Pinpoint the cell where the given text exists, returning its [X, Y] midpoint coordinate. 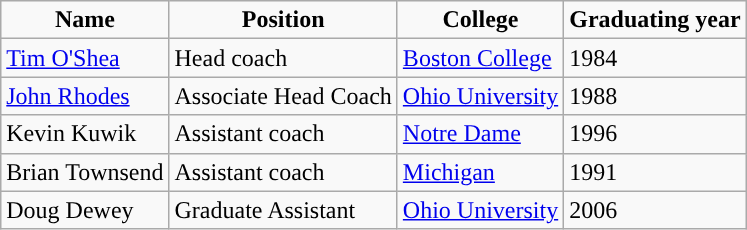
Kevin Kuwik [85, 134]
Michigan [480, 172]
Head coach [283, 58]
Notre Dame [480, 134]
Brian Townsend [85, 172]
Tim O'Shea [85, 58]
1984 [655, 58]
Doug Dewey [85, 210]
Graduate Assistant [283, 210]
2006 [655, 210]
Associate Head Coach [283, 96]
1991 [655, 172]
John Rhodes [85, 96]
1996 [655, 134]
Position [283, 20]
Boston College [480, 58]
Graduating year [655, 20]
1988 [655, 96]
College [480, 20]
Name [85, 20]
